Locate the cell with the specified text and output its [X, Y] center coordinate. 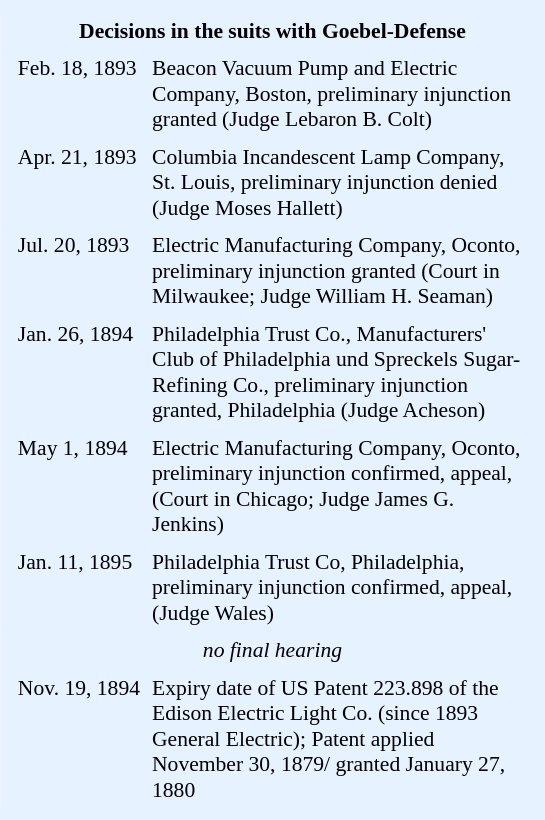
Decisions in the suits with Goebel-Defense [272, 27]
Jan. 26, 1894 [76, 371]
Columbia Incandescent Lamp Company, St. Louis, preliminary injunction denied (Judge Moses Hallett) [342, 181]
Philadelphia Trust Co, Philadelphia, preliminary injunction confirmed, appeal, (Judge Wales) [342, 586]
Jul. 20, 1893 [76, 270]
Electric Manufacturing Company, Oconto, preliminary injunction confirmed, appeal, (Court in Chicago; Judge James G. Jenkins) [342, 485]
Jan. 11, 1895 [76, 586]
Electric Manufacturing Company, Oconto, preliminary injunction granted (Court in Milwaukee; Judge William H. Seaman) [342, 270]
no final hearing [272, 650]
Nov. 19, 1894 [76, 741]
Beacon Vacuum Pump and Electric Company, Boston, preliminary injunction granted (Judge Lebaron B. Colt) [342, 93]
Feb. 18, 1893 [76, 93]
May 1, 1894 [76, 485]
Apr. 21, 1893 [76, 181]
